Locate the cell with the specified text and output its [X, Y] center coordinate. 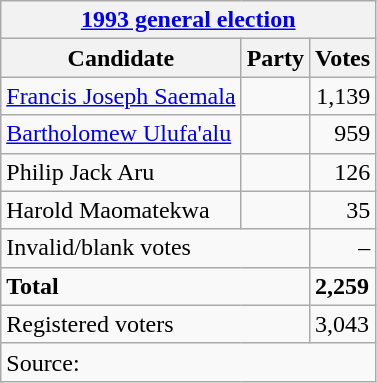
Registered voters [156, 324]
Candidate [121, 58]
Source: [188, 362]
Votes [342, 58]
959 [342, 134]
Total [156, 286]
– [342, 248]
Invalid/blank votes [156, 248]
Harold Maomatekwa [121, 210]
1993 general election [188, 20]
Bartholomew Ulufa'alu [121, 134]
Francis Joseph Saemala [121, 96]
1,139 [342, 96]
126 [342, 172]
3,043 [342, 324]
Party [275, 58]
35 [342, 210]
Philip Jack Aru [121, 172]
2,259 [342, 286]
